Search for the cell housing the specified text and yield its [x, y] center coordinate. 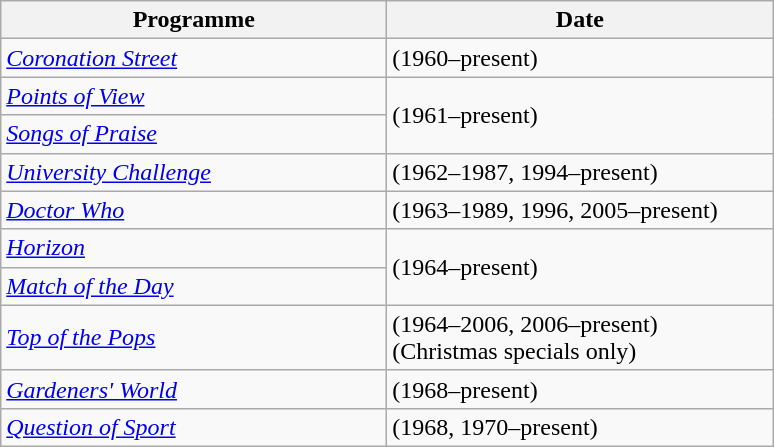
Programme [194, 20]
Match of the Day [194, 286]
Points of View [194, 96]
University Challenge [194, 172]
Gardeners' World [194, 389]
(1962–1987, 1994–present) [580, 172]
(1968, 1970–present) [580, 427]
(1964–2006, 2006–present) (Christmas specials only) [580, 338]
Songs of Praise [194, 134]
Doctor Who [194, 210]
Top of the Pops [194, 338]
(1963–1989, 1996, 2005–present) [580, 210]
(1961–present) [580, 115]
(1968–present) [580, 389]
Horizon [194, 248]
(1960–present) [580, 58]
Coronation Street [194, 58]
(1964–present) [580, 267]
Question of Sport [194, 427]
Date [580, 20]
